Pinpoint the cell where the given text exists, returning its [X, Y] midpoint coordinate. 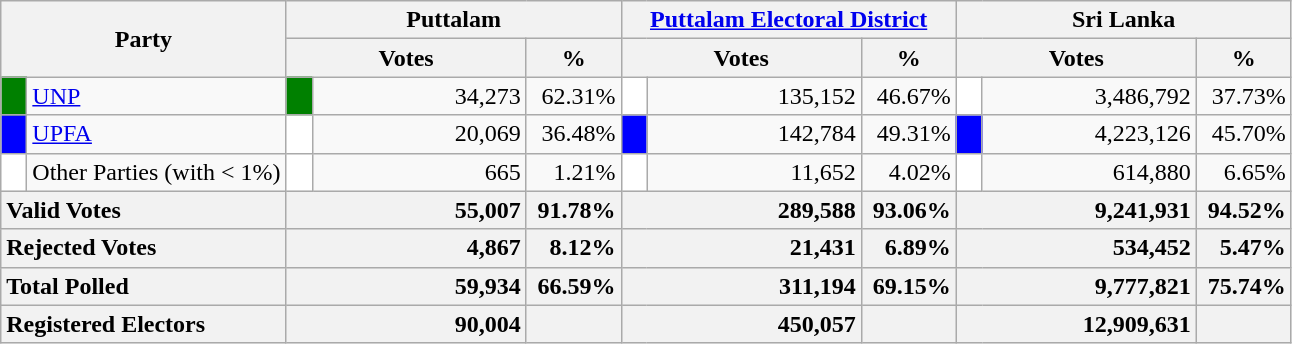
450,057 [741, 324]
1.21% [574, 172]
4,867 [406, 248]
94.52% [1244, 210]
55,007 [406, 210]
9,777,821 [1076, 286]
9,241,931 [1076, 210]
Sri Lanka [1124, 20]
Party [144, 39]
UNP [156, 96]
59,934 [406, 286]
69.15% [908, 286]
UPFA [156, 134]
614,880 [1089, 172]
6.89% [908, 248]
Puttalam [454, 20]
20,069 [419, 134]
Registered Electors [144, 324]
49.31% [908, 134]
36.48% [574, 134]
90,004 [406, 324]
311,194 [741, 286]
534,452 [1076, 248]
3,486,792 [1089, 96]
21,431 [741, 248]
37.73% [1244, 96]
Other Parties (with < 1%) [156, 172]
Puttalam Electoral District [788, 20]
665 [419, 172]
12,909,631 [1076, 324]
45.70% [1244, 134]
Rejected Votes [144, 248]
135,152 [754, 96]
91.78% [574, 210]
6.65% [1244, 172]
34,273 [419, 96]
66.59% [574, 286]
Valid Votes [144, 210]
289,588 [741, 210]
8.12% [574, 248]
62.31% [574, 96]
142,784 [754, 134]
75.74% [1244, 286]
93.06% [908, 210]
Total Polled [144, 286]
5.47% [1244, 248]
4.02% [908, 172]
46.67% [908, 96]
11,652 [754, 172]
4,223,126 [1089, 134]
